Output the [X, Y] coordinate of the center of the cell containing the given text.  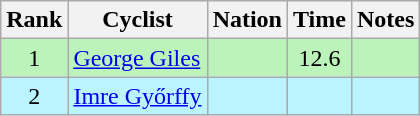
Cyclist [138, 20]
George Giles [138, 58]
12.6 [320, 58]
Nation [247, 20]
Rank [34, 20]
Time [320, 20]
1 [34, 58]
2 [34, 96]
Imre Győrffy [138, 96]
Notes [385, 20]
